Return (x, y) of the center of cell containing provided text 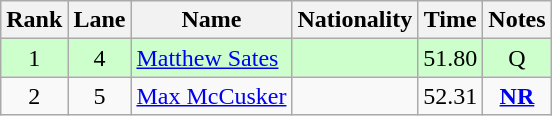
Notes (517, 20)
Rank (34, 20)
5 (100, 96)
4 (100, 58)
Time (450, 20)
Name (212, 20)
1 (34, 58)
2 (34, 96)
Nationality (355, 20)
Matthew Sates (212, 58)
Max McCusker (212, 96)
51.80 (450, 58)
52.31 (450, 96)
Lane (100, 20)
Q (517, 58)
NR (517, 96)
